Detect which cell encompasses the target text, then output its (x, y) center coordinate. 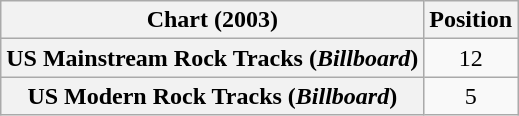
US Modern Rock Tracks (Billboard) (212, 96)
Chart (2003) (212, 20)
US Mainstream Rock Tracks (Billboard) (212, 58)
5 (471, 96)
Position (471, 20)
12 (471, 58)
